Return the [X, Y] coordinate for the center point of the cell that contains the specified text.  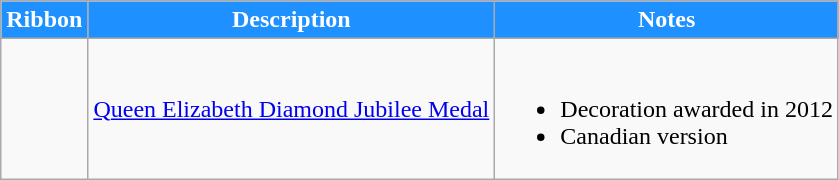
Decoration awarded in 2012Canadian version [667, 109]
Ribbon [44, 20]
Queen Elizabeth Diamond Jubilee Medal [292, 109]
Notes [667, 20]
Description [292, 20]
